Extract the [X, Y] coordinate from the center of the cell holding the provided text.  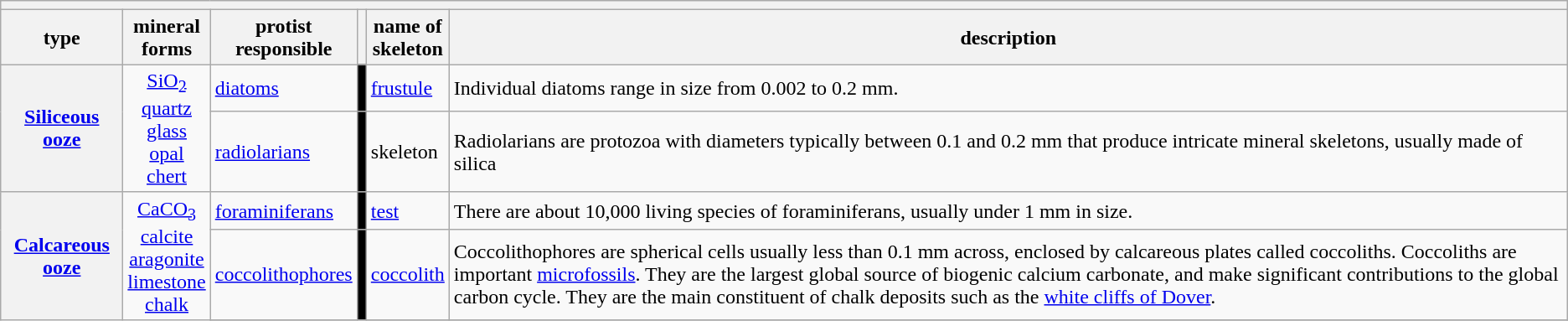
radiolarians [283, 152]
There are about 10,000 living species of foraminiferans, usually under 1 mm in size. [1008, 211]
protistresponsible [283, 37]
foraminiferans [283, 211]
description [1008, 37]
diatoms [283, 88]
Individual diatoms range in size from 0.002 to 0.2 mm. [1008, 88]
Calcareous ooze [62, 256]
CaCO3calcitearagonitelimestonechalk [167, 256]
SiO2quartzglassopalchert [167, 128]
coccolithophores [283, 275]
type [62, 37]
Radiolarians are protozoa with diameters typically between 0.1 and 0.2 mm that produce intricate mineral skeletons, usually made of silica [1008, 152]
mineralforms [167, 37]
Siliceous ooze [62, 128]
name ofskeleton [407, 37]
coccolith [407, 275]
skeleton [407, 152]
frustule [407, 88]
test [407, 211]
